Find where the given text appears and provide that cell's center as (x, y) coordinate. 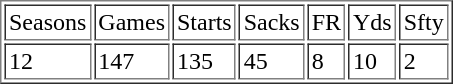
12 (47, 62)
8 (326, 62)
FR (326, 22)
Sacks (272, 22)
45 (272, 62)
147 (132, 62)
10 (373, 62)
Games (132, 22)
2 (424, 62)
Sfty (424, 22)
Yds (373, 22)
Starts (204, 22)
Seasons (47, 22)
135 (204, 62)
